For the text-containing cell, return its midpoint in [x, y] coordinate format. 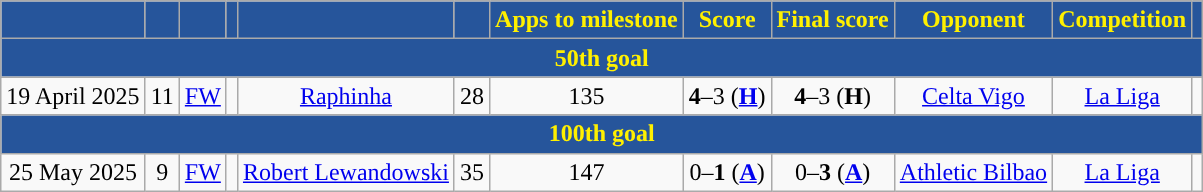
135 [587, 96]
28 [472, 96]
Score [727, 20]
Athletic Bilbao [973, 172]
Raphinha [346, 96]
Celta Vigo [973, 96]
Apps to milestone [587, 20]
11 [162, 96]
25 May 2025 [73, 172]
0–3 (A) [832, 172]
0–1 (A) [727, 172]
100th goal [602, 134]
Opponent [973, 20]
50th goal [602, 58]
19 April 2025 [73, 96]
35 [472, 172]
9 [162, 172]
Robert Lewandowski [346, 172]
Final score [832, 20]
147 [587, 172]
Competition [1122, 20]
